Pinpoint the cell where the given text exists, returning its [X, Y] midpoint coordinate. 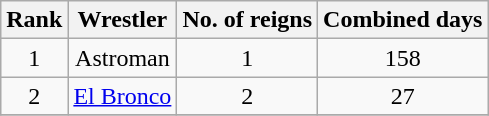
158 [403, 58]
El Bronco [122, 96]
Wrestler [122, 20]
Astroman [122, 58]
27 [403, 96]
Rank [34, 20]
Combined days [403, 20]
No. of reigns [248, 20]
